From the cell containing the given text, extract its center point as [x, y] coordinate. 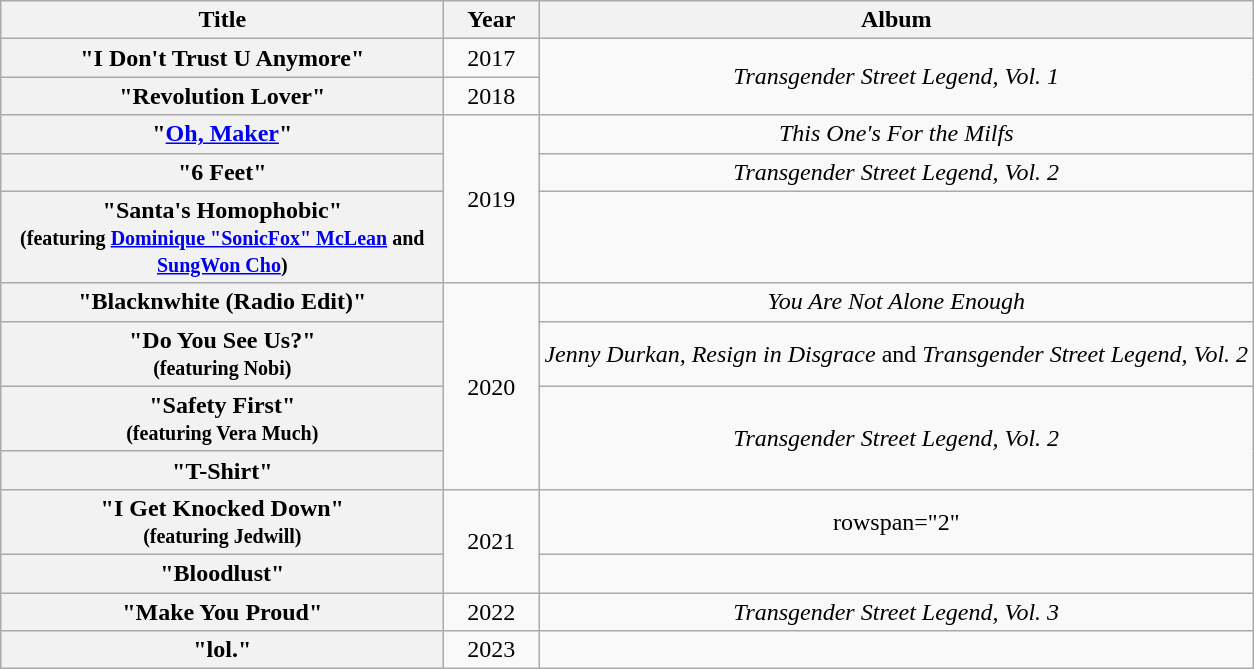
2021 [492, 540]
2017 [492, 58]
2018 [492, 96]
Title [222, 20]
"lol." [222, 650]
"I Get Knocked Down"(featuring Jedwill) [222, 522]
"Blacknwhite (Radio Edit)" [222, 302]
Year [492, 20]
"6 Feet" [222, 172]
2020 [492, 386]
"Bloodlust" [222, 573]
"Revolution Lover" [222, 96]
"Make You Proud" [222, 611]
"Do You See Us?"(featuring Nobi) [222, 354]
Album [896, 20]
Jenny Durkan, Resign in Disgrace and Transgender Street Legend, Vol. 2 [896, 354]
"T-Shirt" [222, 470]
Transgender Street Legend, Vol. 1 [896, 77]
"Santa's Homophobic"(featuring Dominique "SonicFox" McLean and SungWon Cho) [222, 237]
2019 [492, 199]
rowspan="2" [896, 522]
"Safety First"(featuring Vera Much) [222, 418]
Transgender Street Legend, Vol. 3 [896, 611]
"I Don't Trust U Anymore" [222, 58]
2022 [492, 611]
You Are Not Alone Enough [896, 302]
"Oh, Maker" [222, 134]
2023 [492, 650]
This One's For the Milfs [896, 134]
